Output the (x, y) coordinate of the center of the cell containing the given text.  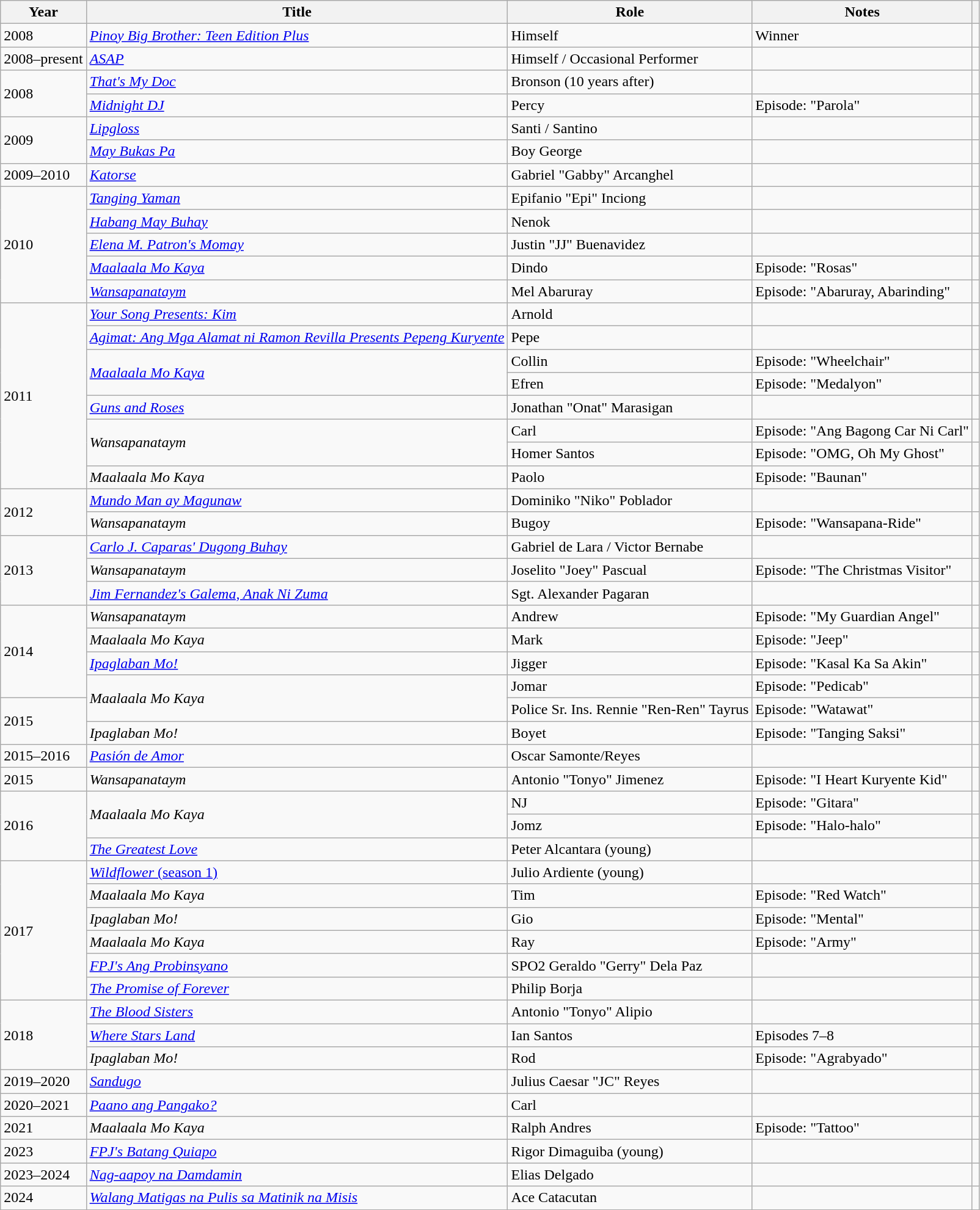
Mark (630, 640)
Episode: "Wheelchair" (863, 361)
The Blood Sisters (297, 1011)
Elias Delgado (630, 1175)
Tim (630, 895)
Wildflower (season 1) (297, 872)
Pepe (630, 338)
Nenok (630, 221)
Bronson (10 years after) (630, 82)
Episode: "Wansapana-Ride" (863, 523)
Paolo (630, 477)
Pinoy Big Brother: Teen Edition Plus (297, 35)
Julius Caesar "JC" Reyes (630, 1082)
2016 (43, 826)
Episode: "Red Watch" (863, 895)
Himself / Occasional Performer (630, 59)
Efren (630, 384)
2021 (43, 1128)
Role (630, 12)
Episode: "Tanging Saksi" (863, 733)
2023–2024 (43, 1175)
2018 (43, 1035)
ASAP (297, 59)
Lipgloss (297, 128)
FPJ's Ang Probinsyano (297, 965)
Ray (630, 942)
The Promise of Forever (297, 988)
Notes (863, 12)
Guns and Roses (297, 407)
Mel Abaruray (630, 291)
Episode: "Pedicab" (863, 687)
Santi / Santino (630, 128)
2008–present (43, 59)
Rod (630, 1059)
Dindo (630, 268)
Antonio "Tonyo" Alipio (630, 1011)
2017 (43, 930)
Bugoy (630, 523)
Jomar (630, 687)
Jomz (630, 826)
Mundo Man ay Magunaw (297, 500)
Episode: "Medalyon" (863, 384)
Percy (630, 105)
Police Sr. Ins. Rennie "Ren-Ren" Tayrus (630, 710)
Episode: "Rosas" (863, 268)
Julio Ardiente (young) (630, 872)
Joselito "Joey" Pascual (630, 570)
Andrew (630, 616)
Agimat: Ang Mga Alamat ni Ramon Revilla Presents Pepeng Kuryente (297, 338)
Epifanio "Epi" Inciong (630, 198)
Jonathan "Onat" Marasigan (630, 407)
Title (297, 12)
Jigger (630, 663)
Sgt. Alexander Pagaran (630, 593)
Episode: "Tattoo" (863, 1128)
Ian Santos (630, 1035)
Episode: "Abaruray, Abarinding" (863, 291)
Episodes 7–8 (863, 1035)
Gio (630, 919)
Peter Alcantara (young) (630, 849)
Ace Catacutan (630, 1198)
Episode: "Halo-halo" (863, 826)
Episode: "Ang Bagong Car Ni Carl" (863, 431)
2009–2010 (43, 175)
Episode: "Watawat" (863, 710)
Rigor Dimaguiba (young) (630, 1151)
2012 (43, 512)
Episode: "Agrabyado" (863, 1059)
Episode: "My Guardian Angel" (863, 616)
Episode: "Parola" (863, 105)
Pasión de Amor (297, 756)
2024 (43, 1198)
Episode: "Mental" (863, 919)
Antonio "Tonyo" Jimenez (630, 779)
Episode: "Gitara" (863, 803)
2014 (43, 651)
Episode: "I Heart Kuryente Kid" (863, 779)
Philip Borja (630, 988)
Dominiko "Niko" Poblador (630, 500)
2013 (43, 570)
SPO2 Geraldo "Gerry" Dela Paz (630, 965)
Your Song Presents: Kim (297, 315)
2011 (43, 396)
2015–2016 (43, 756)
Paano ang Pangako? (297, 1105)
2020–2021 (43, 1105)
The Greatest Love (297, 849)
Homer Santos (630, 454)
Episode: "Jeep" (863, 640)
Jim Fernandez's Galema, Anak Ni Zuma (297, 593)
Habang May Buhay (297, 221)
Episode: "OMG, Oh My Ghost" (863, 454)
That's My Doc (297, 82)
FPJ's Batang Quiapo (297, 1151)
Katorse (297, 175)
Winner (863, 35)
Gabriel de Lara / Victor Bernabe (630, 547)
2009 (43, 140)
Year (43, 12)
Gabriel "Gabby" Arcanghel (630, 175)
Boy George (630, 151)
Himself (630, 35)
Collin (630, 361)
Carlo J. Caparas' Dugong Buhay (297, 547)
Episode: "The Christmas Visitor" (863, 570)
Arnold (630, 315)
2023 (43, 1151)
Justin "JJ" Buenavidez (630, 244)
Oscar Samonte/Reyes (630, 756)
Sandugo (297, 1082)
Elena M. Patron's Momay (297, 244)
2019–2020 (43, 1082)
NJ (630, 803)
Walang Matigas na Pulis sa Matinik na Misis (297, 1198)
Ralph Andres (630, 1128)
May Bukas Pa (297, 151)
Where Stars Land (297, 1035)
Episode: "Baunan" (863, 477)
Episode: "Kasal Ka Sa Akin" (863, 663)
Tanging Yaman (297, 198)
Midnight DJ (297, 105)
Episode: "Army" (863, 942)
Nag-aapoy na Damdamin (297, 1175)
Boyet (630, 733)
2010 (43, 244)
